For the text-containing cell, return its midpoint in [x, y] coordinate format. 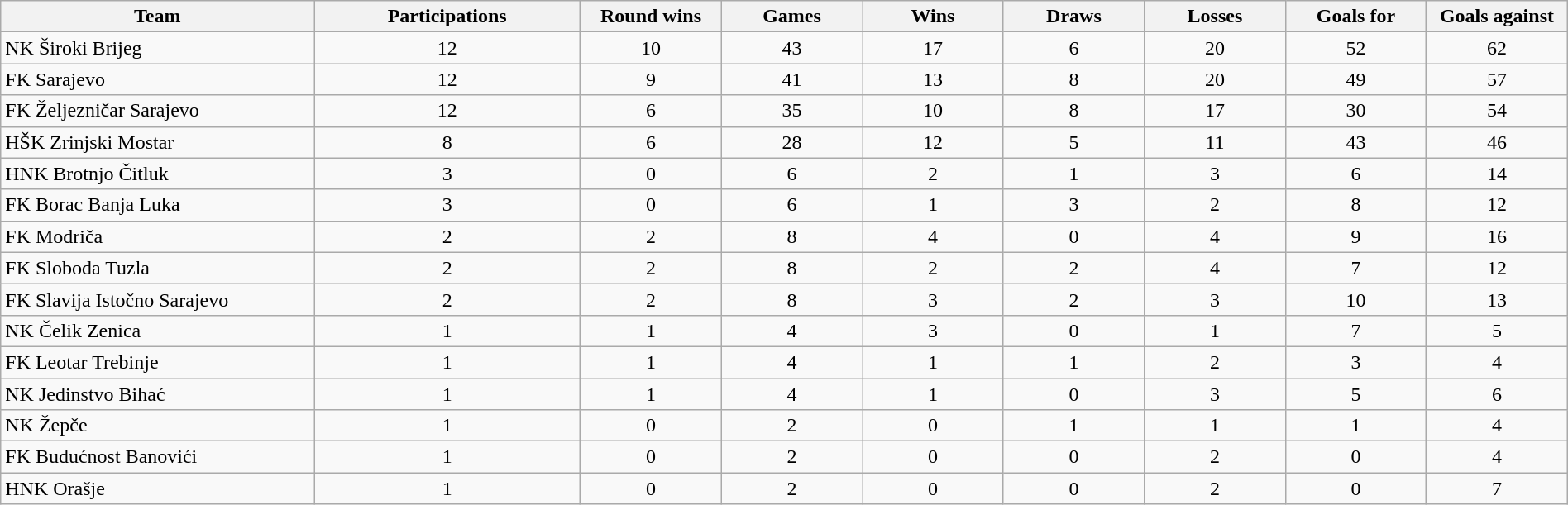
49 [1355, 79]
FK Modriča [157, 236]
FK Sarajevo [157, 79]
Goals against [1497, 17]
HNK Brotnjo Čitluk [157, 174]
Goals for [1355, 17]
FK Slavija Istočno Sarajevo [157, 299]
HNK Orašje [157, 488]
16 [1497, 236]
FK Sloboda Tuzla [157, 268]
FK Leotar Trebinje [157, 362]
28 [791, 142]
Losses [1215, 17]
NK Široki Brijeg [157, 48]
Wins [933, 17]
NK Čelik Zenica [157, 331]
52 [1355, 48]
Participations [447, 17]
54 [1497, 111]
30 [1355, 111]
Team [157, 17]
Draws [1073, 17]
57 [1497, 79]
14 [1497, 174]
46 [1497, 142]
HŠK Zrinjski Mostar [157, 142]
62 [1497, 48]
FK Budućnost Banovići [157, 457]
FK Borac Banja Luka [157, 205]
11 [1215, 142]
41 [791, 79]
35 [791, 111]
Games [791, 17]
Round wins [651, 17]
NK Jedinstvo Bihać [157, 394]
FK Željezničar Sarajevo [157, 111]
NK Žepče [157, 426]
